Extract the (X, Y) coordinate from the center of the cell holding the provided text.  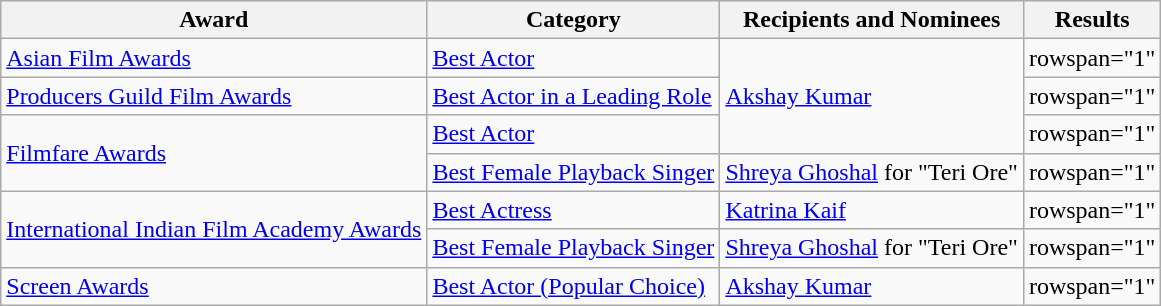
Producers Guild Film Awards (214, 96)
Category (574, 20)
Results (1092, 20)
Best Actor in a Leading Role (574, 96)
Screen Awards (214, 286)
Filmfare Awards (214, 153)
Katrina Kaif (872, 210)
Best Actress (574, 210)
Award (214, 20)
Asian Film Awards (214, 58)
International Indian Film Academy Awards (214, 229)
Recipients and Nominees (872, 20)
Best Actor (Popular Choice) (574, 286)
